Search for the cell housing the specified text and yield its [x, y] center coordinate. 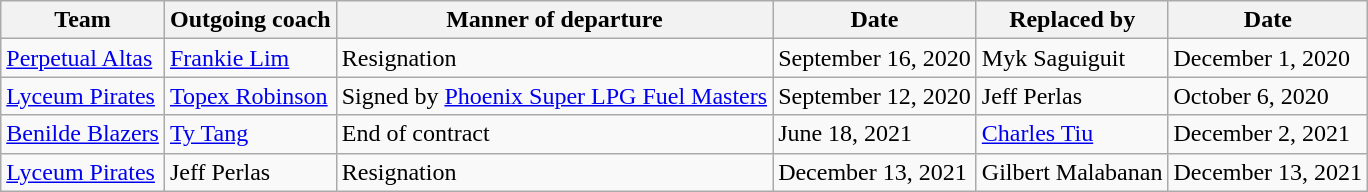
Topex Robinson [250, 96]
June 18, 2021 [875, 134]
Charles Tiu [1072, 134]
Frankie Lim [250, 58]
September 12, 2020 [875, 96]
Ty Tang [250, 134]
Benilde Blazers [83, 134]
Signed by Phoenix Super LPG Fuel Masters [554, 96]
October 6, 2020 [1268, 96]
Team [83, 20]
Myk Saguiguit [1072, 58]
Manner of departure [554, 20]
Gilbert Malabanan [1072, 172]
December 2, 2021 [1268, 134]
December 1, 2020 [1268, 58]
Perpetual Altas [83, 58]
September 16, 2020 [875, 58]
Outgoing coach [250, 20]
Replaced by [1072, 20]
End of contract [554, 134]
